Find where the given text appears and provide that cell's center as (X, Y) coordinate. 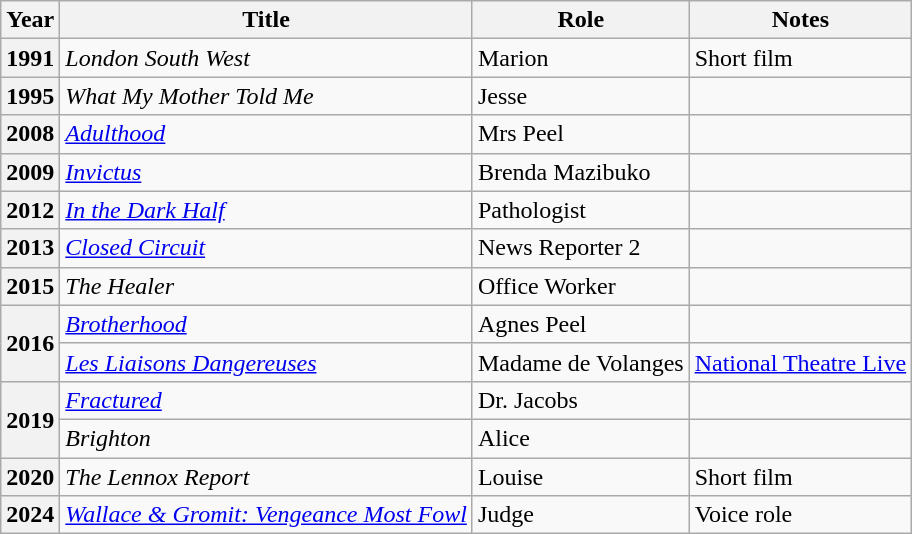
In the Dark Half (266, 210)
Louise (580, 477)
Adulthood (266, 134)
Pathologist (580, 210)
Mrs Peel (580, 134)
2013 (30, 248)
Voice role (800, 515)
The Lennox Report (266, 477)
Office Worker (580, 286)
Invictus (266, 172)
What My Mother Told Me (266, 96)
The Healer (266, 286)
2020 (30, 477)
Dr. Jacobs (580, 400)
National Theatre Live (800, 362)
1995 (30, 96)
Title (266, 20)
2012 (30, 210)
2008 (30, 134)
Year (30, 20)
2015 (30, 286)
Closed Circuit (266, 248)
Brotherhood (266, 324)
Madame de Volanges (580, 362)
2019 (30, 419)
News Reporter 2 (580, 248)
1991 (30, 58)
2009 (30, 172)
Brenda Mazibuko (580, 172)
Marion (580, 58)
Agnes Peel (580, 324)
Notes (800, 20)
Judge (580, 515)
Wallace & Gromit: Vengeance Most Fowl (266, 515)
Jesse (580, 96)
Les Liaisons Dangereuses (266, 362)
Fractured (266, 400)
Brighton (266, 438)
London South West (266, 58)
2024 (30, 515)
Role (580, 20)
2016 (30, 343)
Alice (580, 438)
